Search for the cell housing the specified text and yield its (X, Y) center coordinate. 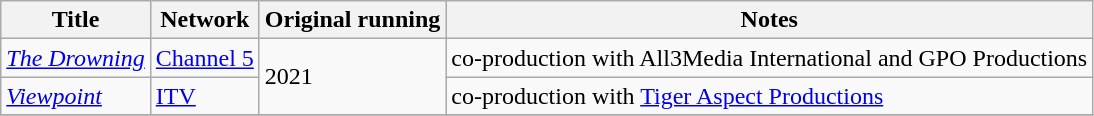
Notes (770, 20)
Title (76, 20)
Viewpoint (76, 96)
2021 (352, 77)
co-production with All3Media International and GPO Productions (770, 58)
Original running (352, 20)
co-production with Tiger Aspect Productions (770, 96)
Channel 5 (204, 58)
The Drowning (76, 58)
Network (204, 20)
ITV (204, 96)
